Locate the cell with the specified text and output its (x, y) center coordinate. 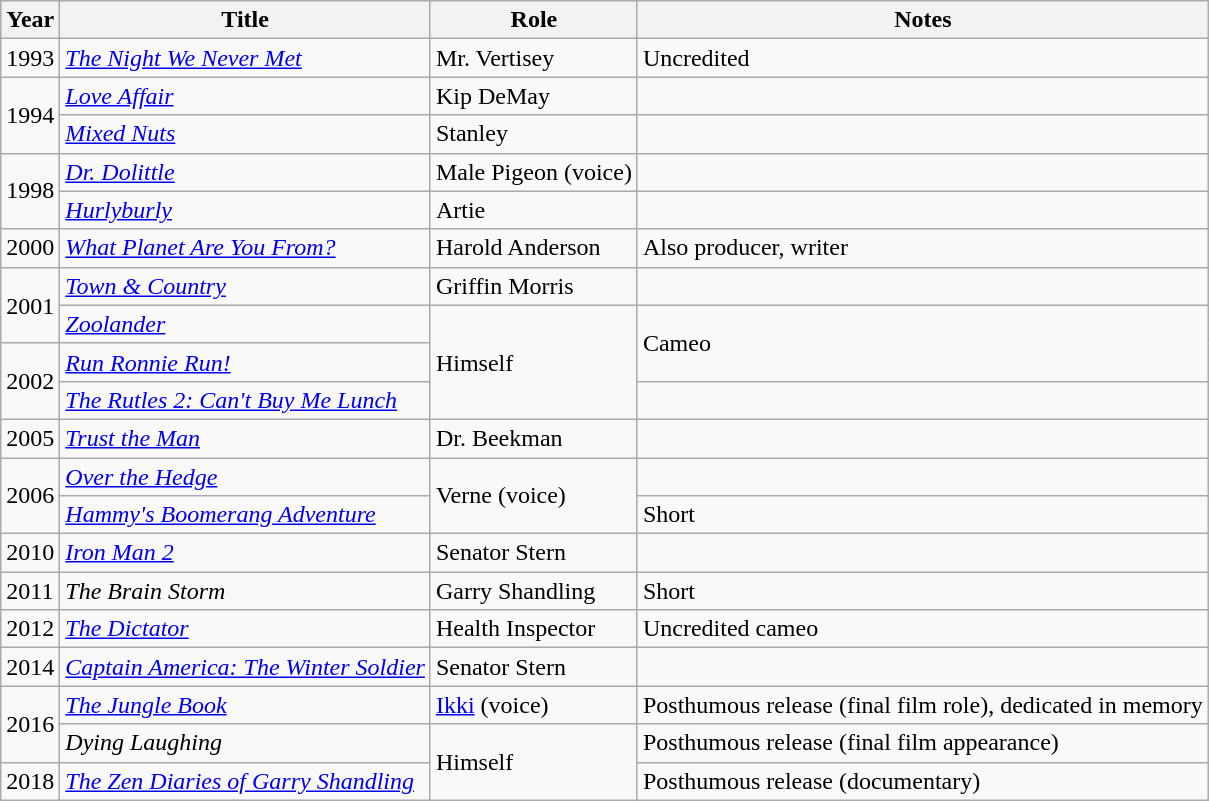
2012 (30, 629)
Cameo (922, 343)
2010 (30, 553)
Over the Hedge (246, 477)
Stanley (534, 134)
The Dictator (246, 629)
Town & Country (246, 286)
Griffin Morris (534, 286)
Garry Shandling (534, 591)
Harold Anderson (534, 248)
Dr. Dolittle (246, 172)
Posthumous release (documentary) (922, 781)
1994 (30, 115)
Title (246, 20)
Role (534, 20)
2018 (30, 781)
Also producer, writer (922, 248)
Hurlyburly (246, 210)
Mixed Nuts (246, 134)
Zoolander (246, 324)
The Brain Storm (246, 591)
The Zen Diaries of Garry Shandling (246, 781)
Verne (voice) (534, 496)
2001 (30, 305)
Posthumous release (final film role), dedicated in memory (922, 705)
Iron Man 2 (246, 553)
The Rutles 2: Can't Buy Me Lunch (246, 400)
Uncredited (922, 58)
The Night We Never Met (246, 58)
Dr. Beekman (534, 438)
2000 (30, 248)
Notes (922, 20)
Uncredited cameo (922, 629)
Captain America: The Winter Soldier (246, 667)
Health Inspector (534, 629)
Kip DeMay (534, 96)
2016 (30, 724)
Artie (534, 210)
Dying Laughing (246, 743)
Male Pigeon (voice) (534, 172)
Year (30, 20)
Run Ronnie Run! (246, 362)
Trust the Man (246, 438)
2011 (30, 591)
2002 (30, 381)
Ikki (voice) (534, 705)
Love Affair (246, 96)
What Planet Are You From? (246, 248)
Mr. Vertisey (534, 58)
1998 (30, 191)
2005 (30, 438)
Hammy's Boomerang Adventure (246, 515)
2014 (30, 667)
The Jungle Book (246, 705)
1993 (30, 58)
Posthumous release (final film appearance) (922, 743)
2006 (30, 496)
